Scan for the cell matching the given text and deliver its (X, Y) coordinate at center. 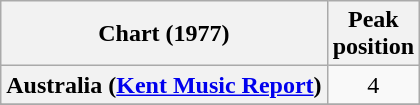
Peakposition (373, 34)
Chart (1977) (164, 34)
Australia (Kent Music Report) (164, 85)
4 (373, 85)
